Detect which cell encompasses the target text, then output its [X, Y] center coordinate. 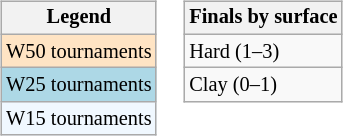
Finals by surface [263, 18]
W25 tournaments [78, 85]
Legend [78, 18]
W15 tournaments [78, 119]
W50 tournaments [78, 51]
Clay (0–1) [263, 85]
Hard (1–3) [263, 51]
